Return [x, y] of the center of cell containing provided text 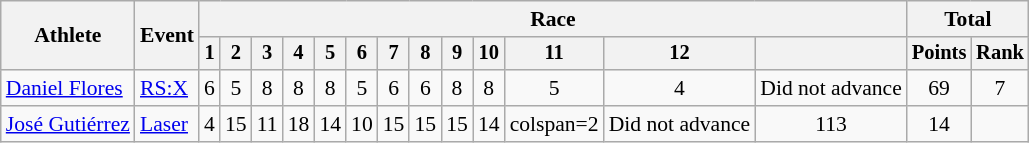
113 [831, 124]
Athlete [68, 36]
9 [457, 54]
69 [939, 88]
Daniel Flores [68, 88]
colspan=2 [554, 124]
Total [968, 19]
2 [236, 54]
Laser [167, 124]
3 [268, 54]
RS:X [167, 88]
Race [553, 19]
Event [167, 36]
12 [680, 54]
1 [210, 54]
Rank [1000, 54]
Points [939, 54]
José Gutiérrez [68, 124]
18 [299, 124]
